Provide the [x, y] coordinate of the cell's center where the given text is located.  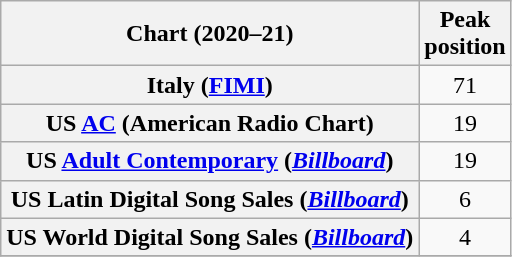
Italy (FIMI) [210, 85]
Chart (2020–21) [210, 34]
Peakposition [465, 34]
US Adult Contemporary (Billboard) [210, 161]
US Latin Digital Song Sales (Billboard) [210, 199]
6 [465, 199]
4 [465, 237]
71 [465, 85]
US AC (American Radio Chart) [210, 123]
US World Digital Song Sales (Billboard) [210, 237]
